Identify which cell holds the provided text, then report its [X, Y] central coordinate. 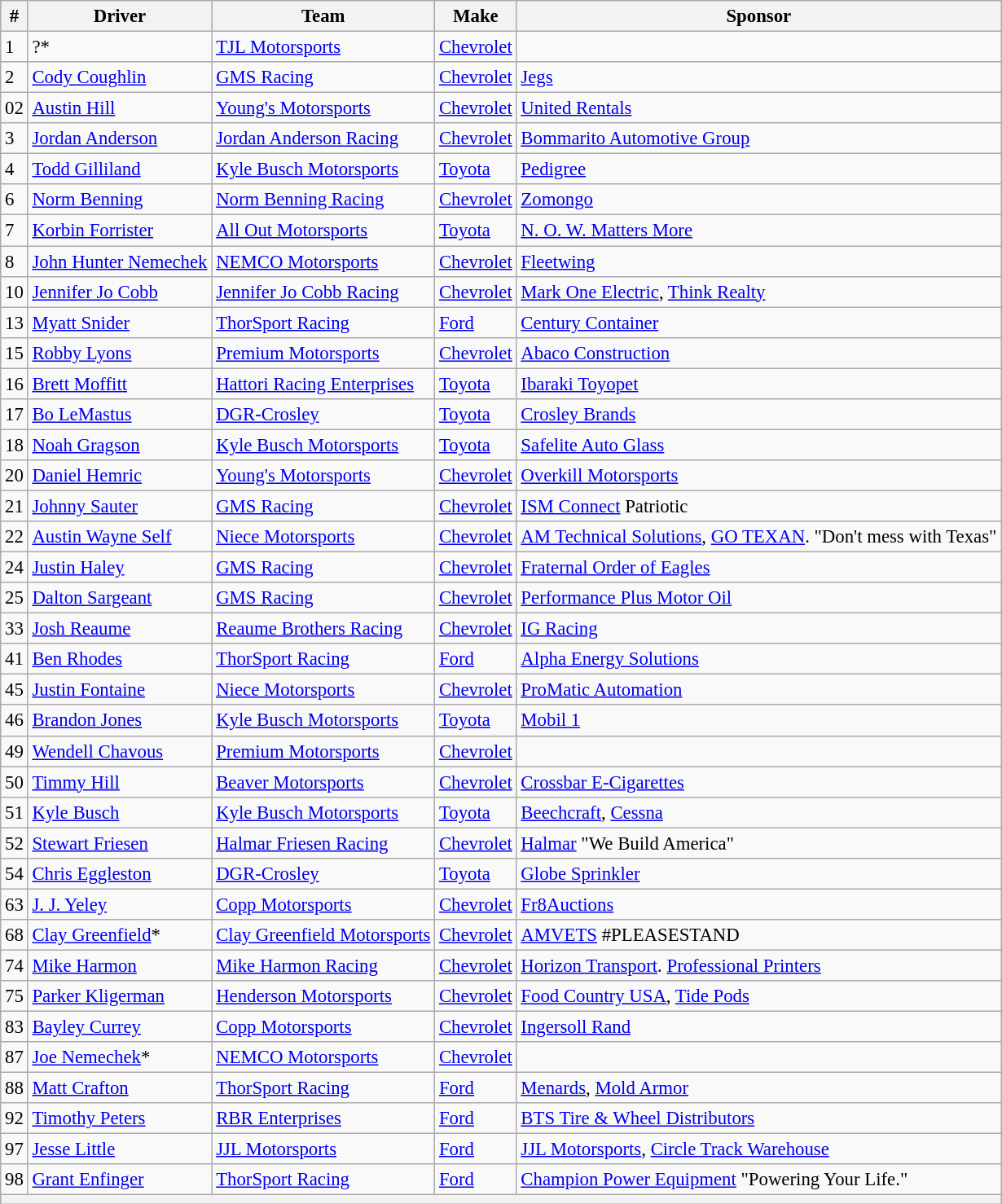
92 [15, 1118]
Matt Crafton [120, 1088]
4 [15, 169]
AMVETS #PLEASESTAND [759, 935]
Clay Greenfield* [120, 935]
IG Racing [759, 629]
Abaco Construction [759, 353]
7 [15, 231]
41 [15, 659]
Champion Power Equipment "Powering Your Life." [759, 1180]
22 [15, 537]
Norm Benning [120, 200]
Ben Rhodes [120, 659]
All Out Motorsports [323, 231]
49 [15, 751]
J. J. Yeley [120, 904]
Todd Gilliland [120, 169]
Reaume Brothers Racing [323, 629]
Dalton Sargeant [120, 598]
TJL Motorsports [323, 47]
Justin Haley [120, 568]
BTS Tire & Wheel Distributors [759, 1118]
75 [15, 996]
Alpha Energy Solutions [759, 659]
74 [15, 965]
Grant Enfinger [120, 1180]
83 [15, 1027]
RBR Enterprises [323, 1118]
Overkill Motorsports [759, 476]
Kyle Busch [120, 812]
46 [15, 721]
Jegs [759, 77]
Bayley Currey [120, 1027]
Ibaraki Toyopet [759, 384]
Beaver Motorsports [323, 782]
3 [15, 138]
Myatt Snider [120, 323]
2 [15, 77]
Fr8Auctions [759, 904]
88 [15, 1088]
Make [476, 16]
Robby Lyons [120, 353]
Fleetwing [759, 261]
Pedigree [759, 169]
ProMatic Automation [759, 690]
Driver [120, 16]
16 [15, 384]
Performance Plus Motor Oil [759, 598]
Timothy Peters [120, 1118]
Jordan Anderson Racing [323, 138]
Sponsor [759, 16]
18 [15, 445]
Menards, Mold Armor [759, 1088]
Justin Fontaine [120, 690]
Halmar "We Build America" [759, 843]
1 [15, 47]
8 [15, 261]
ISM Connect Patriotic [759, 506]
63 [15, 904]
Austin Wayne Self [120, 537]
Mark One Electric, Think Realty [759, 292]
24 [15, 568]
United Rentals [759, 108]
Brett Moffitt [120, 384]
Noah Gragson [120, 445]
John Hunter Nemechek [120, 261]
Jennifer Jo Cobb Racing [323, 292]
Cody Coughlin [120, 77]
Mike Harmon Racing [323, 965]
6 [15, 200]
20 [15, 476]
Timmy Hill [120, 782]
Globe Sprinkler [759, 874]
Beechcraft, Cessna [759, 812]
N. O. W. Matters More [759, 231]
Crosley Brands [759, 415]
Stewart Friesen [120, 843]
Jennifer Jo Cobb [120, 292]
Mike Harmon [120, 965]
Chris Eggleston [120, 874]
17 [15, 415]
45 [15, 690]
98 [15, 1180]
Fraternal Order of Eagles [759, 568]
33 [15, 629]
68 [15, 935]
Crossbar E-Cigarettes [759, 782]
Parker Kligerman [120, 996]
50 [15, 782]
02 [15, 108]
Henderson Motorsports [323, 996]
10 [15, 292]
Mobil 1 [759, 721]
Hattori Racing Enterprises [323, 384]
25 [15, 598]
Jesse Little [120, 1149]
Team [323, 16]
54 [15, 874]
Joe Nemechek* [120, 1057]
JJL Motorsports, Circle Track Warehouse [759, 1149]
Safelite Auto Glass [759, 445]
87 [15, 1057]
Century Container [759, 323]
21 [15, 506]
52 [15, 843]
?* [120, 47]
15 [15, 353]
Zomongo [759, 200]
97 [15, 1149]
Wendell Chavous [120, 751]
Johnny Sauter [120, 506]
Korbin Forrister [120, 231]
Halmar Friesen Racing [323, 843]
Food Country USA, Tide Pods [759, 996]
Josh Reaume [120, 629]
Bo LeMastus [120, 415]
Brandon Jones [120, 721]
Austin Hill [120, 108]
AM Technical Solutions, GO TEXAN. "Don't mess with Texas" [759, 537]
Jordan Anderson [120, 138]
51 [15, 812]
Bommarito Automotive Group [759, 138]
# [15, 16]
Daniel Hemric [120, 476]
JJL Motorsports [323, 1149]
Clay Greenfield Motorsports [323, 935]
Ingersoll Rand [759, 1027]
Horizon Transport. Professional Printers [759, 965]
Norm Benning Racing [323, 200]
13 [15, 323]
